Locate the cell with the specified text and output its (X, Y) center coordinate. 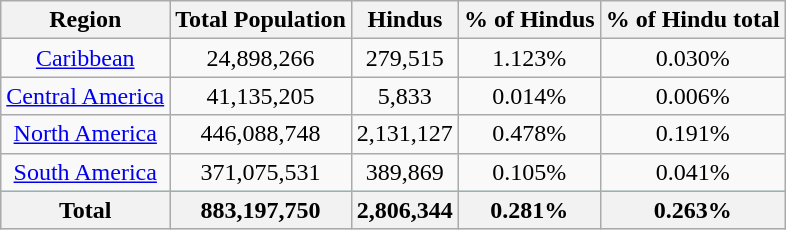
Total (86, 210)
Central America (86, 96)
446,088,748 (261, 134)
Region (86, 20)
2,806,344 (404, 210)
2,131,127 (404, 134)
Total Population (261, 20)
0.281% (529, 210)
0.478% (529, 134)
1.123% (529, 58)
Caribbean (86, 58)
0.263% (692, 210)
0.006% (692, 96)
South America (86, 172)
0.014% (529, 96)
% of Hindus (529, 20)
North America (86, 134)
371,075,531 (261, 172)
5,833 (404, 96)
0.191% (692, 134)
0.030% (692, 58)
0.105% (529, 172)
Hindus (404, 20)
24,898,266 (261, 58)
389,869 (404, 172)
883,197,750 (261, 210)
279,515 (404, 58)
41,135,205 (261, 96)
0.041% (692, 172)
% of Hindu total (692, 20)
